Pinpoint the cell where the given text exists, returning its [X, Y] midpoint coordinate. 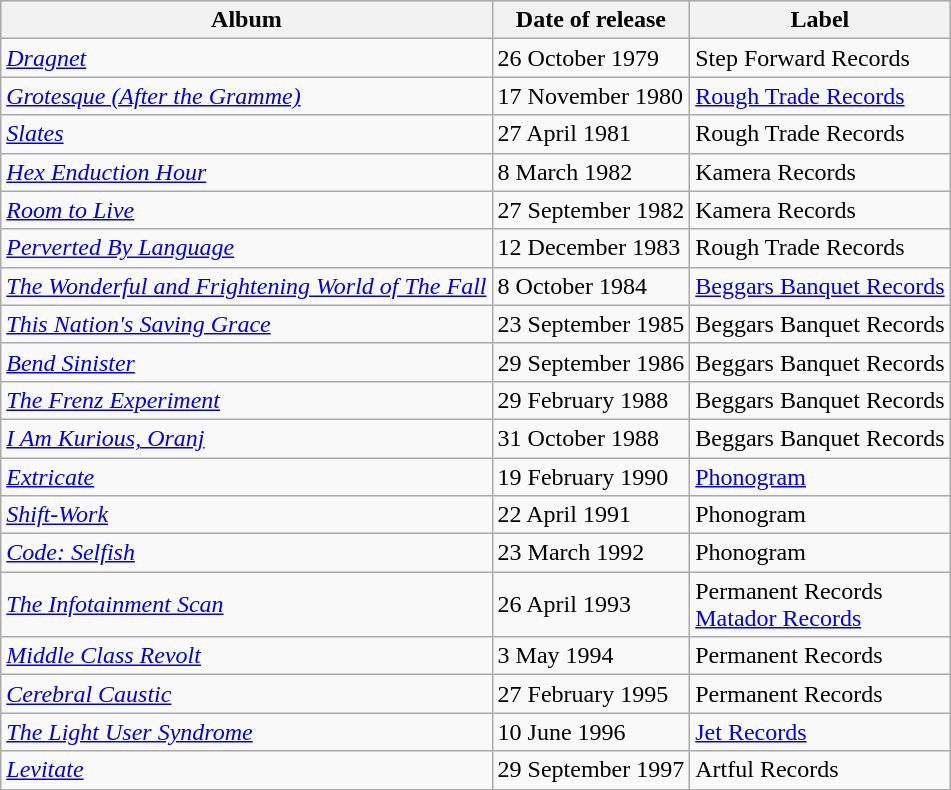
Shift-Work [246, 515]
Slates [246, 134]
Jet Records [820, 732]
Step Forward Records [820, 58]
I Am Kurious, Oranj [246, 438]
The Infotainment Scan [246, 604]
26 October 1979 [591, 58]
Date of release [591, 20]
3 May 1994 [591, 656]
Grotesque (After the Gramme) [246, 96]
12 December 1983 [591, 248]
This Nation's Saving Grace [246, 324]
Dragnet [246, 58]
23 September 1985 [591, 324]
27 September 1982 [591, 210]
27 February 1995 [591, 694]
Extricate [246, 477]
Middle Class Revolt [246, 656]
Label [820, 20]
8 March 1982 [591, 172]
19 February 1990 [591, 477]
Perverted By Language [246, 248]
26 April 1993 [591, 604]
8 October 1984 [591, 286]
Hex Enduction Hour [246, 172]
17 November 1980 [591, 96]
The Frenz Experiment [246, 400]
29 February 1988 [591, 400]
29 September 1986 [591, 362]
Code: Selfish [246, 553]
The Light User Syndrome [246, 732]
Room to Live [246, 210]
Levitate [246, 770]
29 September 1997 [591, 770]
Cerebral Caustic [246, 694]
Permanent RecordsMatador Records [820, 604]
31 October 1988 [591, 438]
Bend Sinister [246, 362]
Album [246, 20]
10 June 1996 [591, 732]
23 March 1992 [591, 553]
The Wonderful and Frightening World of The Fall [246, 286]
22 April 1991 [591, 515]
Artful Records [820, 770]
27 April 1981 [591, 134]
